For the text-containing cell, return its midpoint in [X, Y] coordinate format. 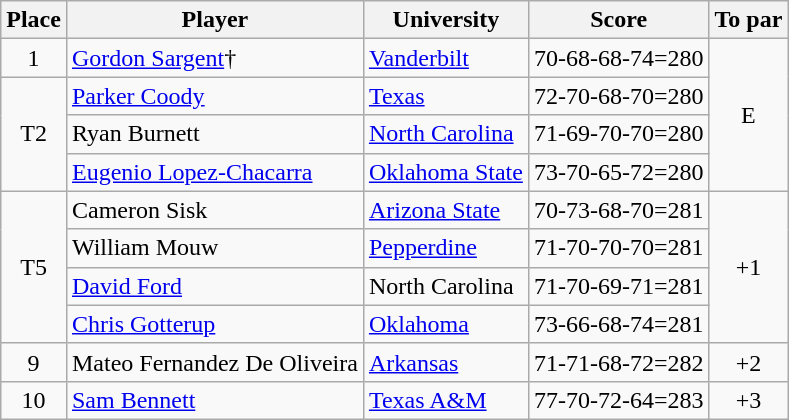
Place [34, 20]
Oklahoma [446, 324]
Chris Gotterup [214, 324]
University [446, 20]
71-70-69-71=281 [618, 286]
Score [618, 20]
Gordon Sargent† [214, 58]
70-68-68-74=280 [618, 58]
71-69-70-70=280 [618, 134]
Vanderbilt [446, 58]
71-70-70-70=281 [618, 248]
Player [214, 20]
Ryan Burnett [214, 134]
E [748, 115]
10 [34, 400]
Mateo Fernandez De Oliveira [214, 362]
Pepperdine [446, 248]
70-73-68-70=281 [618, 210]
72-70-68-70=280 [618, 96]
+1 [748, 267]
73-70-65-72=280 [618, 172]
Oklahoma State [446, 172]
Texas [446, 96]
To par [748, 20]
Arizona State [446, 210]
Sam Bennett [214, 400]
+2 [748, 362]
1 [34, 58]
73-66-68-74=281 [618, 324]
77-70-72-64=283 [618, 400]
+3 [748, 400]
T2 [34, 134]
William Mouw [214, 248]
Eugenio Lopez-Chacarra [214, 172]
Texas A&M [446, 400]
T5 [34, 267]
71-71-68-72=282 [618, 362]
Cameron Sisk [214, 210]
Parker Coody [214, 96]
9 [34, 362]
Arkansas [446, 362]
David Ford [214, 286]
